Pinpoint the cell where the given text exists, returning its (x, y) midpoint coordinate. 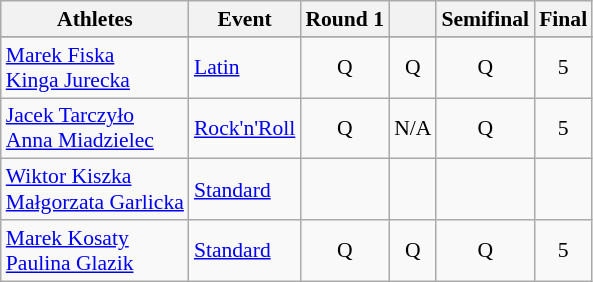
Wiktor KiszkaMałgorzata Garlicka (95, 190)
Marek KosatyPaulina Glazik (95, 250)
Marek FiskaKinga Jurecka (95, 68)
Event (244, 19)
Jacek TarczyłoAnna Miadzielec (95, 128)
Semifinal (485, 19)
Round 1 (344, 19)
N/A (412, 128)
Athletes (95, 19)
Final (563, 19)
Latin (244, 68)
Rock'n'Roll (244, 128)
